Output the (x, y) coordinate of the center of the cell containing the given text.  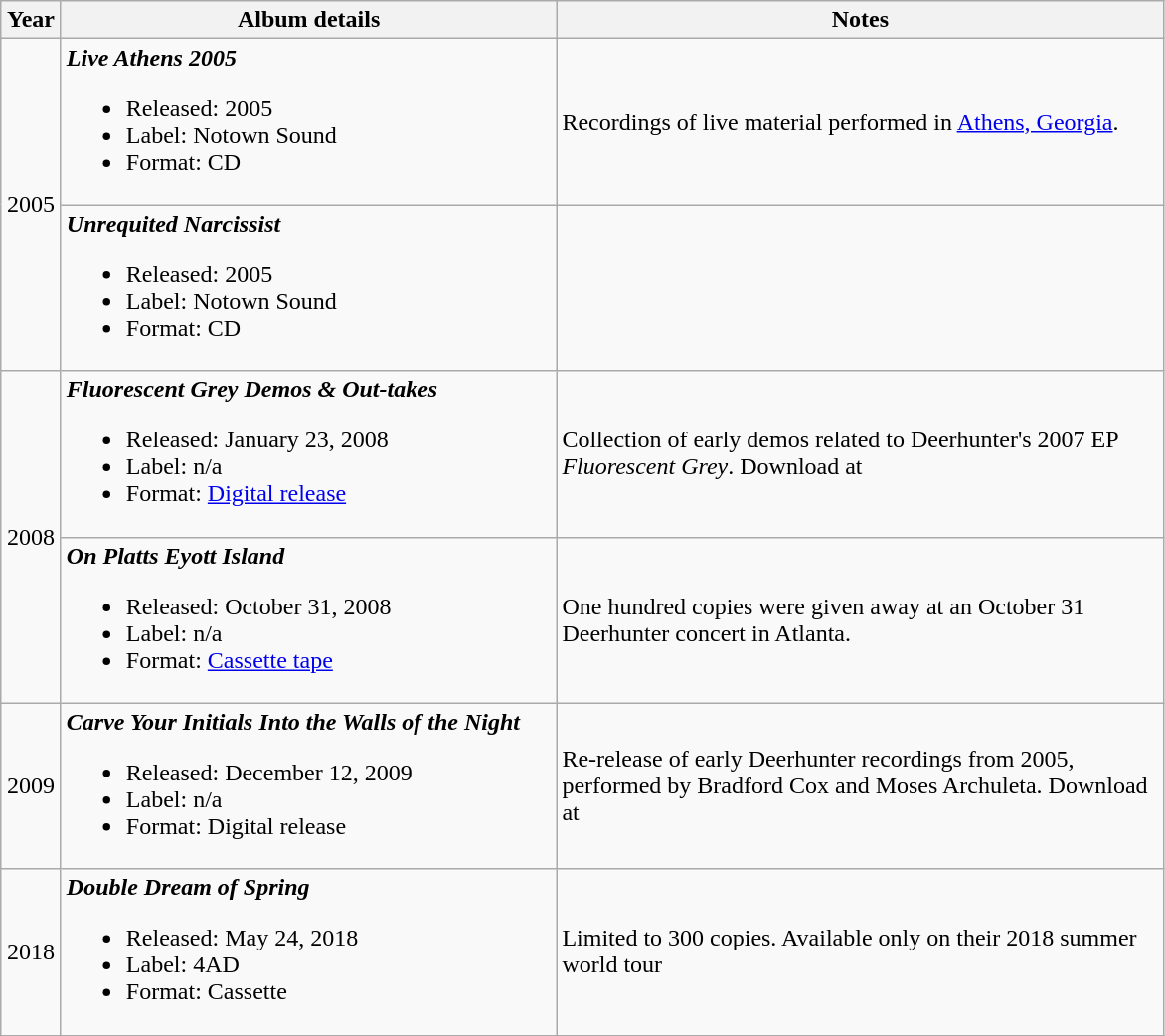
Live Athens 2005Released: 2005Label: Notown SoundFormat: CD (308, 121)
Limited to 300 copies. Available only on their 2018 summer world tour (861, 952)
On Platts Eyott IslandReleased: October 31, 2008Label: n/aFormat: Cassette tape (308, 620)
Collection of early demos related to Deerhunter's 2007 EP Fluorescent Grey. Download at (861, 453)
Fluorescent Grey Demos & Out-takesReleased: January 23, 2008Label: n/aFormat: Digital release (308, 453)
Year (32, 20)
Carve Your Initials Into the Walls of the NightReleased: December 12, 2009Label: n/aFormat: Digital release (308, 785)
2005 (32, 205)
Recordings of live material performed in Athens, Georgia. (861, 121)
2009 (32, 785)
Album details (308, 20)
One hundred copies were given away at an October 31 Deerhunter concert in Atlanta. (861, 620)
Notes (861, 20)
Unrequited NarcissistReleased: 2005Label: Notown SoundFormat: CD (308, 288)
2018 (32, 952)
Double Dream of SpringReleased: May 24, 2018Label: 4ADFormat: Cassette (308, 952)
Re-release of early Deerhunter recordings from 2005, performed by Bradford Cox and Moses Archuleta. Download at (861, 785)
2008 (32, 537)
